Output the (x, y) coordinate of the center of the cell containing the given text.  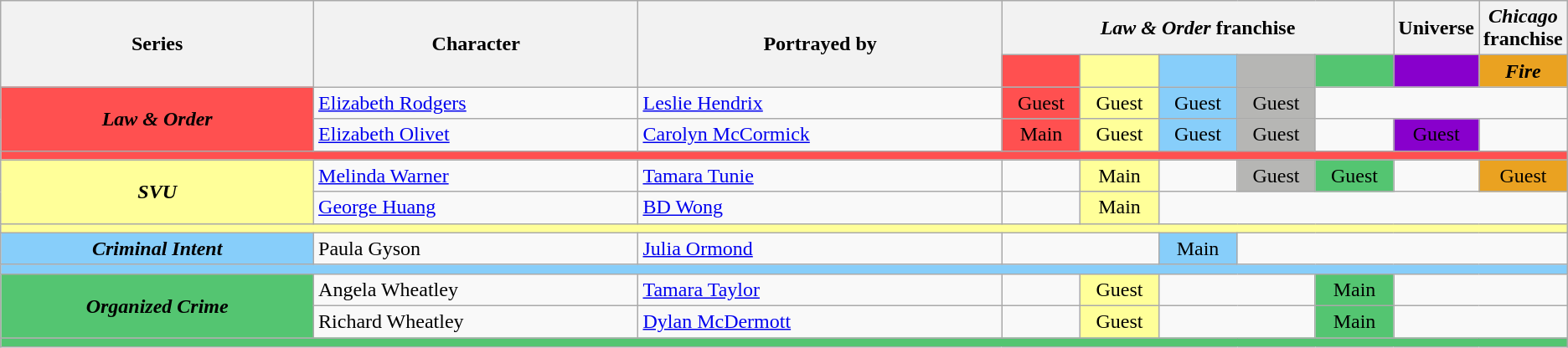
Character (476, 43)
Law & Order (157, 119)
George Huang (476, 207)
Paula Gyson (476, 248)
Chicago franchise (1524, 28)
Organized Crime (157, 305)
Universe (1436, 28)
Tamara Taylor (820, 289)
Leslie Hendrix (820, 103)
Series (157, 43)
Portrayed by (820, 43)
Melinda Warner (476, 176)
Angela Wheatley (476, 289)
BD Wong (820, 207)
Fire (1524, 71)
Elizabeth Rodgers (476, 103)
Dylan McDermott (820, 321)
Elizabeth Olivet (476, 135)
Law & Order franchise (1198, 28)
Tamara Tunie (820, 176)
SVU (157, 192)
Richard Wheatley (476, 321)
Carolyn McCormick (820, 135)
Criminal Intent (157, 248)
Julia Ormond (820, 248)
